Identify which cell holds the provided text, then report its [x, y] central coordinate. 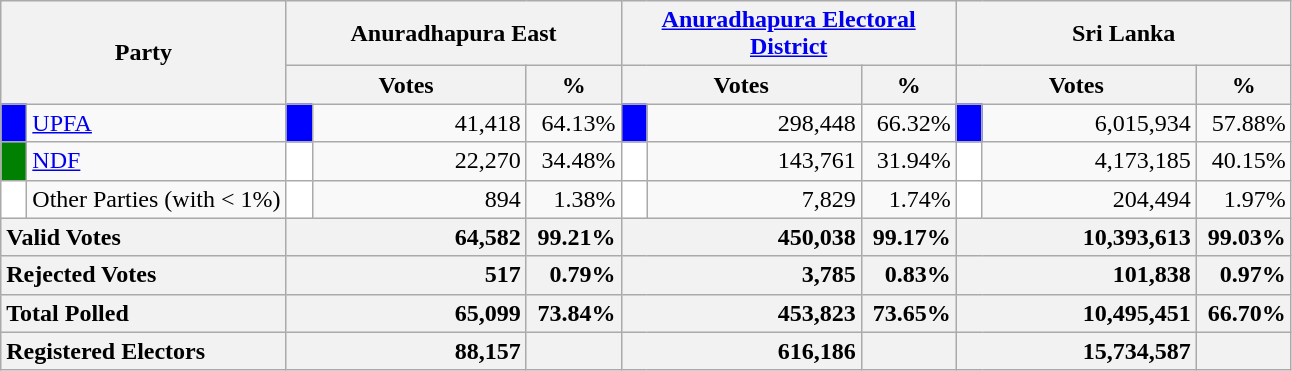
Party [144, 52]
1.97% [1244, 199]
99.21% [574, 237]
15,734,587 [1076, 351]
10,495,451 [1076, 313]
143,761 [754, 161]
41,418 [419, 123]
0.83% [908, 275]
453,823 [741, 313]
10,393,613 [1076, 237]
616,186 [741, 351]
64,582 [406, 237]
1.38% [574, 199]
57.88% [1244, 123]
Rejected Votes [144, 275]
450,038 [741, 237]
66.70% [1244, 313]
101,838 [1076, 275]
Registered Electors [144, 351]
6,015,934 [1089, 123]
65,099 [406, 313]
34.48% [574, 161]
Anuradhapura Electoral District [788, 34]
NDF [156, 161]
64.13% [574, 123]
73.84% [574, 313]
3,785 [741, 275]
22,270 [419, 161]
Sri Lanka [1124, 34]
0.79% [574, 275]
517 [406, 275]
40.15% [1244, 161]
31.94% [908, 161]
Valid Votes [144, 237]
0.97% [1244, 275]
UPFA [156, 123]
Other Parties (with < 1%) [156, 199]
7,829 [754, 199]
73.65% [908, 313]
88,157 [406, 351]
298,448 [754, 123]
204,494 [1089, 199]
Total Polled [144, 313]
66.32% [908, 123]
894 [419, 199]
4,173,185 [1089, 161]
99.03% [1244, 237]
1.74% [908, 199]
Anuradhapura East [454, 34]
99.17% [908, 237]
